Return (X, Y) of the center of cell containing provided text 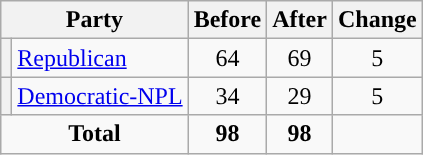
Party (94, 20)
Before (228, 20)
Total (94, 134)
Republican (100, 58)
After (300, 20)
69 (300, 58)
64 (228, 58)
29 (300, 96)
34 (228, 96)
Democratic-NPL (100, 96)
Change (377, 20)
